For the text-containing cell, return its midpoint in (X, Y) coordinate format. 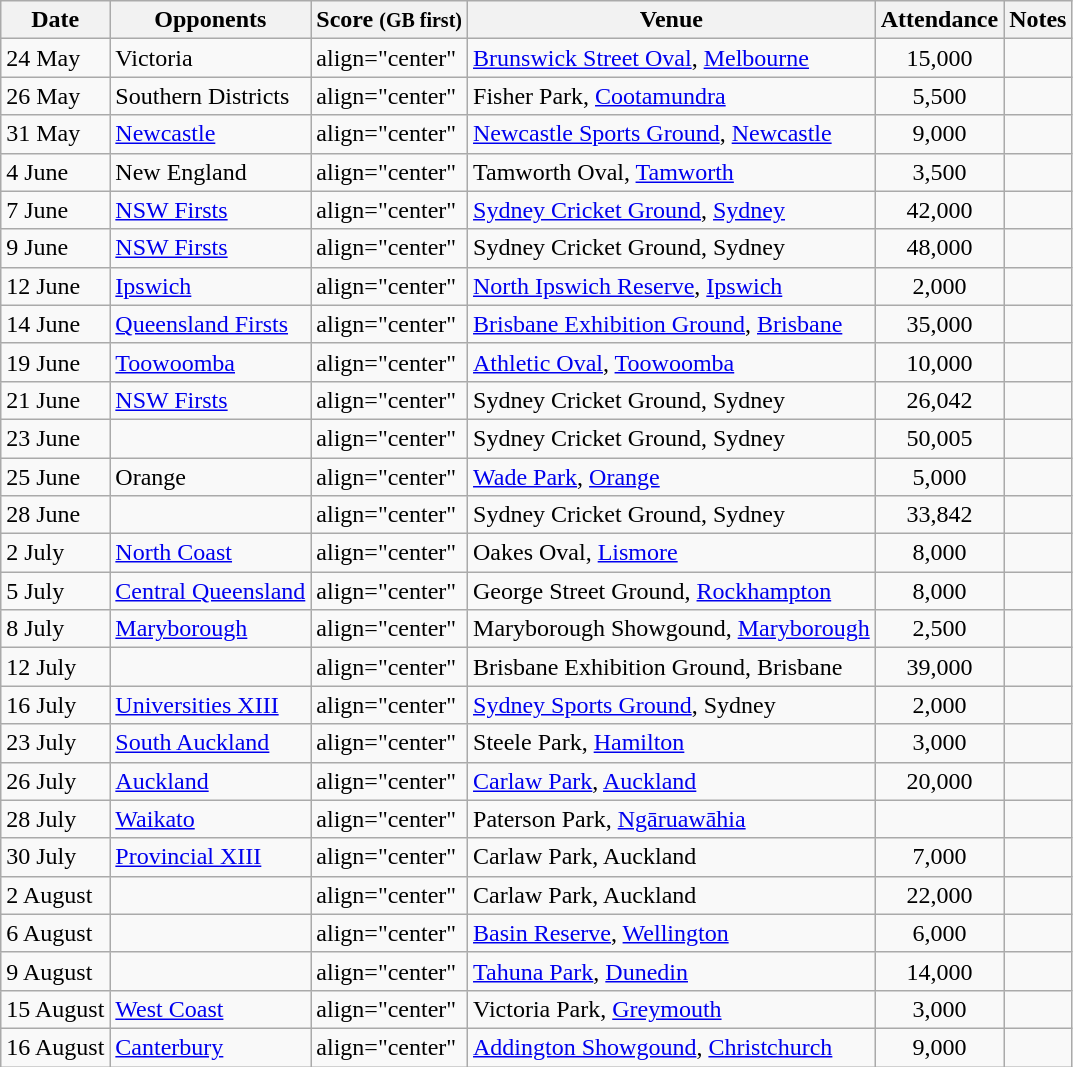
Addington Showgound, Christchurch (672, 1047)
39,000 (939, 667)
16 August (56, 1047)
26 May (56, 96)
12 June (56, 286)
7,000 (939, 857)
48,000 (939, 248)
Fisher Park, Cootamundra (672, 96)
24 May (56, 58)
South Auckland (210, 743)
Toowoomba (210, 362)
New England (210, 172)
Notes (1038, 20)
George Street Ground, Rockhampton (672, 591)
Canterbury (210, 1047)
28 June (56, 515)
Queensland Firsts (210, 324)
Central Queensland (210, 591)
23 June (56, 438)
5,000 (939, 477)
30 July (56, 857)
Ipswich (210, 286)
20,000 (939, 781)
Universities XIII (210, 705)
Score (GB first) (390, 20)
6,000 (939, 933)
15 August (56, 1009)
Victoria Park, Greymouth (672, 1009)
Auckland (210, 781)
Basin Reserve, Wellington (672, 933)
Newcastle (210, 134)
North Ipswich Reserve, Ipswich (672, 286)
22,000 (939, 895)
Oakes Oval, Lismore (672, 553)
Paterson Park, Ngāruawāhia (672, 819)
8 July (56, 629)
Provincial XIII (210, 857)
Victoria (210, 58)
2,500 (939, 629)
26,042 (939, 400)
Maryborough (210, 629)
Sydney Sports Ground, Sydney (672, 705)
Orange (210, 477)
35,000 (939, 324)
7 June (56, 210)
12 July (56, 667)
9 August (56, 971)
19 June (56, 362)
Wade Park, Orange (672, 477)
26 July (56, 781)
West Coast (210, 1009)
16 July (56, 705)
Tahuna Park, Dunedin (672, 971)
4 June (56, 172)
Steele Park, Hamilton (672, 743)
9 June (56, 248)
6 August (56, 933)
Athletic Oval, Toowoomba (672, 362)
Southern Districts (210, 96)
10,000 (939, 362)
Opponents (210, 20)
3,500 (939, 172)
14 June (56, 324)
Brunswick Street Oval, Melbourne (672, 58)
Maryborough Showgound, Maryborough (672, 629)
31 May (56, 134)
42,000 (939, 210)
Attendance (939, 20)
21 June (56, 400)
28 July (56, 819)
15,000 (939, 58)
Tamworth Oval, Tamworth (672, 172)
5 July (56, 591)
25 June (56, 477)
50,005 (939, 438)
North Coast (210, 553)
Date (56, 20)
33,842 (939, 515)
Waikato (210, 819)
5,500 (939, 96)
2 August (56, 895)
Venue (672, 20)
2 July (56, 553)
Newcastle Sports Ground, Newcastle (672, 134)
23 July (56, 743)
14,000 (939, 971)
